Pinpoint the cell where the given text exists, returning its (x, y) midpoint coordinate. 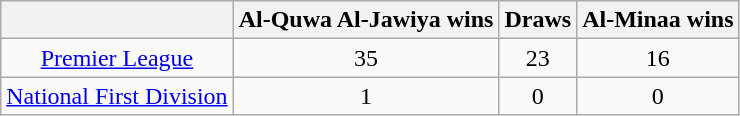
1 (366, 96)
Draws (538, 20)
Premier League (117, 58)
23 (538, 58)
35 (366, 58)
Al-Quwa Al-Jawiya wins (366, 20)
Al-Minaa wins (658, 20)
16 (658, 58)
National First Division (117, 96)
